Detect which cell encompasses the target text, then output its [X, Y] center coordinate. 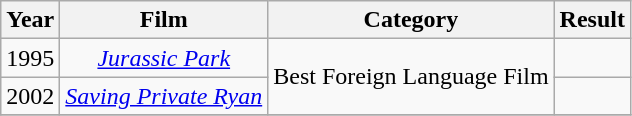
Film [164, 20]
Result [592, 20]
2002 [30, 96]
Jurassic Park [164, 58]
Saving Private Ryan [164, 96]
Best Foreign Language Film [411, 77]
Category [411, 20]
Year [30, 20]
1995 [30, 58]
